Search for the cell housing the specified text and yield its [x, y] center coordinate. 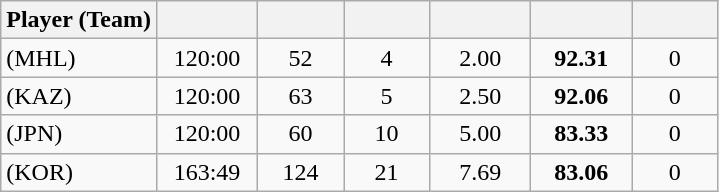
163:49 [206, 172]
83.33 [582, 134]
(KOR) [79, 172]
60 [301, 134]
7.69 [480, 172]
52 [301, 58]
92.31 [582, 58]
(KAZ) [79, 96]
63 [301, 96]
5.00 [480, 134]
83.06 [582, 172]
Player (Team) [79, 20]
(JPN) [79, 134]
124 [301, 172]
5 [387, 96]
21 [387, 172]
2.50 [480, 96]
92.06 [582, 96]
(MHL) [79, 58]
10 [387, 134]
4 [387, 58]
2.00 [480, 58]
